From the cell containing the given text, extract its center point as [x, y] coordinate. 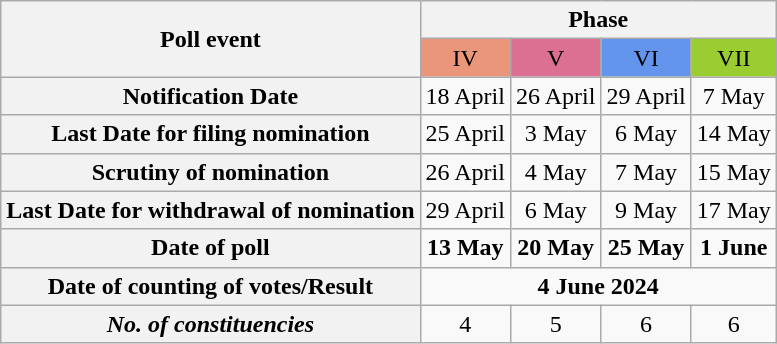
9 May [646, 210]
Poll event [210, 39]
Date of poll [210, 248]
13 May [465, 248]
Notification Date [210, 96]
VI [646, 58]
17 May [734, 210]
5 [555, 324]
18 April [465, 96]
Last Date for withdrawal of nomination [210, 210]
1 June [734, 248]
Scrutiny of nomination [210, 172]
Date of counting of votes/Result [210, 286]
IV [465, 58]
20 May [555, 248]
25 April [465, 134]
Last Date for filing nomination [210, 134]
VII [734, 58]
14 May [734, 134]
4 June 2024 [598, 286]
Phase [598, 20]
25 May [646, 248]
4 May [555, 172]
V [555, 58]
4 [465, 324]
15 May [734, 172]
No. of constituencies [210, 324]
3 May [555, 134]
